Output the [X, Y] coordinate of the center of the cell containing the given text.  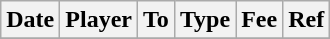
Ref [306, 20]
Player [99, 20]
Date [30, 20]
Fee [260, 20]
To [156, 20]
Type [204, 20]
